Find where the given text appears and provide that cell's center as (x, y) coordinate. 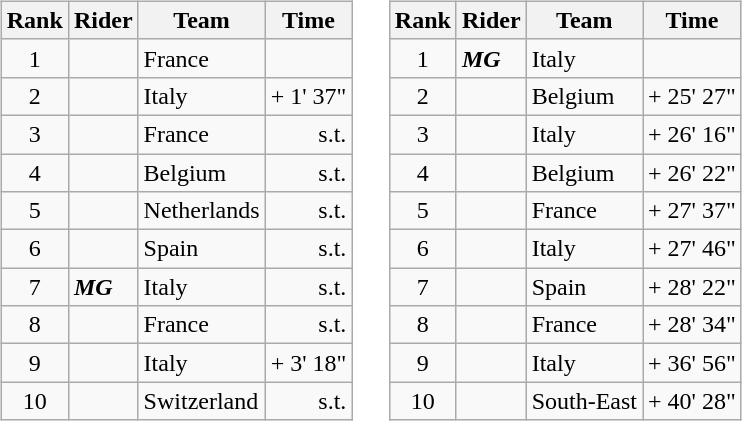
+ 27' 37" (692, 211)
South-East (584, 401)
+ 28' 34" (692, 325)
Netherlands (202, 211)
+ 36' 56" (692, 363)
+ 27' 46" (692, 249)
+ 26' 16" (692, 134)
+ 28' 22" (692, 287)
+ 25' 27" (692, 96)
+ 40' 28" (692, 401)
+ 26' 22" (692, 173)
+ 1' 37" (308, 96)
Switzerland (202, 401)
+ 3' 18" (308, 363)
